Find where the given text appears and provide that cell's center as (X, Y) coordinate. 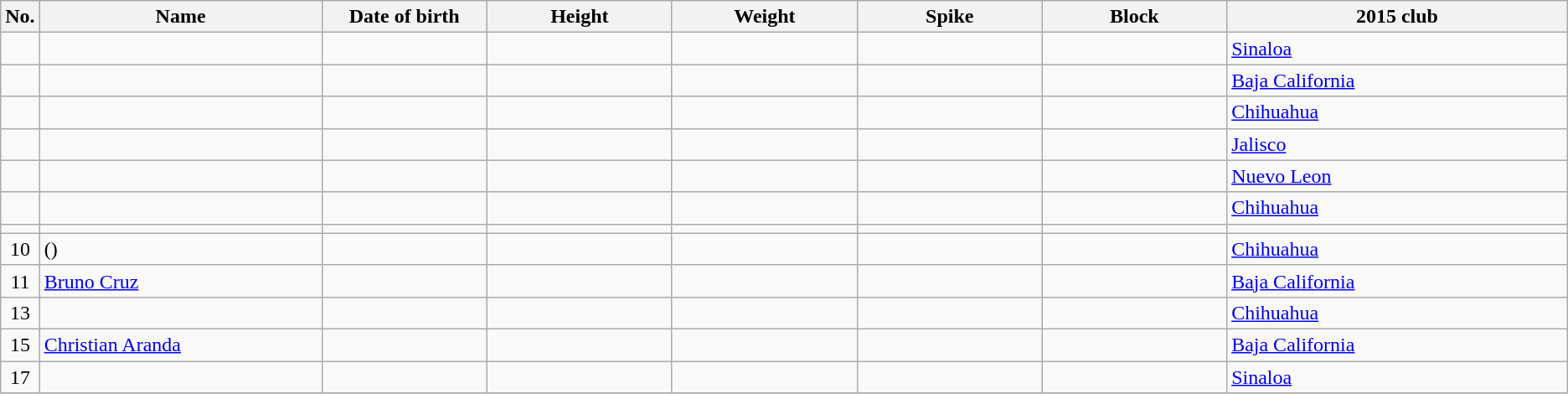
No. (20, 17)
Nuevo Leon (1397, 176)
Spike (950, 17)
10 (20, 249)
Christian Aranda (181, 345)
17 (20, 376)
Weight (764, 17)
Bruno Cruz (181, 281)
Name (181, 17)
Block (1134, 17)
13 (20, 313)
11 (20, 281)
15 (20, 345)
2015 club (1397, 17)
Date of birth (404, 17)
Jalisco (1397, 144)
() (181, 249)
Height (580, 17)
